Output the (X, Y) coordinate of the center of the cell containing the given text.  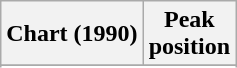
Chart (1990) (72, 34)
Peakposition (189, 34)
